From the cell containing the given text, extract its center point as (x, y) coordinate. 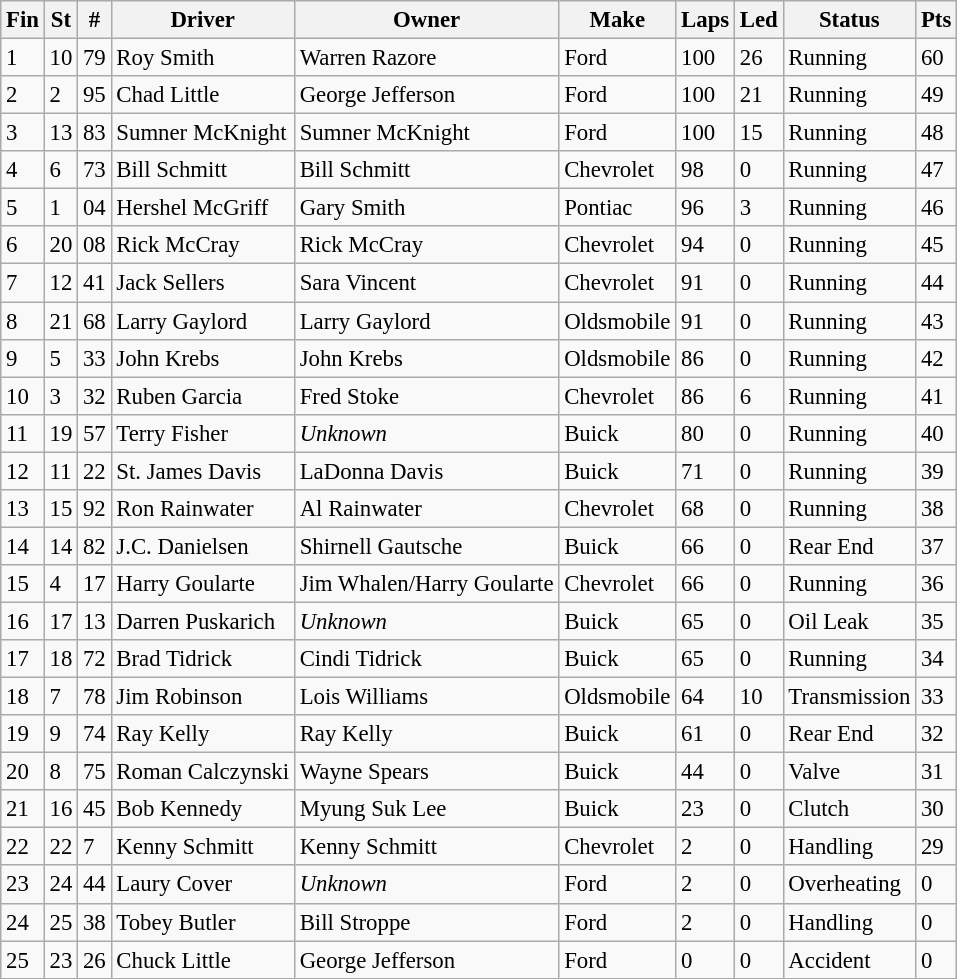
Tobey Butler (202, 922)
39 (936, 471)
30 (936, 809)
Bob Kennedy (202, 809)
Status (850, 20)
Fin (23, 20)
Harry Goularte (202, 584)
60 (936, 58)
St (60, 20)
St. James Davis (202, 471)
Pontiac (618, 208)
Make (618, 20)
57 (94, 433)
Gary Smith (426, 208)
Jim Robinson (202, 697)
Terry Fisher (202, 433)
Lois Williams (426, 697)
Jack Sellers (202, 283)
73 (94, 170)
34 (936, 659)
Wayne Spears (426, 772)
94 (706, 245)
82 (94, 546)
Brad Tidrick (202, 659)
35 (936, 621)
Ron Rainwater (202, 509)
Transmission (850, 697)
72 (94, 659)
Shirnell Gautsche (426, 546)
Owner (426, 20)
Pts (936, 20)
Valve (850, 772)
Roman Calczynski (202, 772)
42 (936, 358)
29 (936, 847)
71 (706, 471)
Accident (850, 960)
43 (936, 321)
31 (936, 772)
75 (94, 772)
LaDonna Davis (426, 471)
Jim Whalen/Harry Goularte (426, 584)
Ruben Garcia (202, 396)
08 (94, 245)
Fred Stoke (426, 396)
Roy Smith (202, 58)
Warren Razore (426, 58)
Led (758, 20)
Oil Leak (850, 621)
40 (936, 433)
64 (706, 697)
Hershel McGriff (202, 208)
79 (94, 58)
96 (706, 208)
37 (936, 546)
Bill Stroppe (426, 922)
47 (936, 170)
49 (936, 95)
Laury Cover (202, 885)
Driver (202, 20)
Sara Vincent (426, 283)
Laps (706, 20)
80 (706, 433)
83 (94, 133)
Chuck Little (202, 960)
48 (936, 133)
95 (94, 95)
04 (94, 208)
36 (936, 584)
Chad Little (202, 95)
Cindi Tidrick (426, 659)
J.C. Danielsen (202, 546)
98 (706, 170)
Myung Suk Lee (426, 809)
Overheating (850, 885)
Darren Puskarich (202, 621)
61 (706, 734)
Clutch (850, 809)
Al Rainwater (426, 509)
78 (94, 697)
92 (94, 509)
74 (94, 734)
46 (936, 208)
# (94, 20)
